Identify which cell holds the provided text, then report its [X, Y] central coordinate. 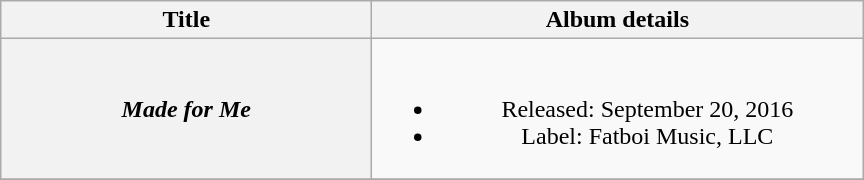
Title [186, 20]
Made for Me [186, 109]
Album details [618, 20]
Released: September 20, 2016Label: Fatboi Music, LLC [618, 109]
